Locate the cell with the specified text and output its [x, y] center coordinate. 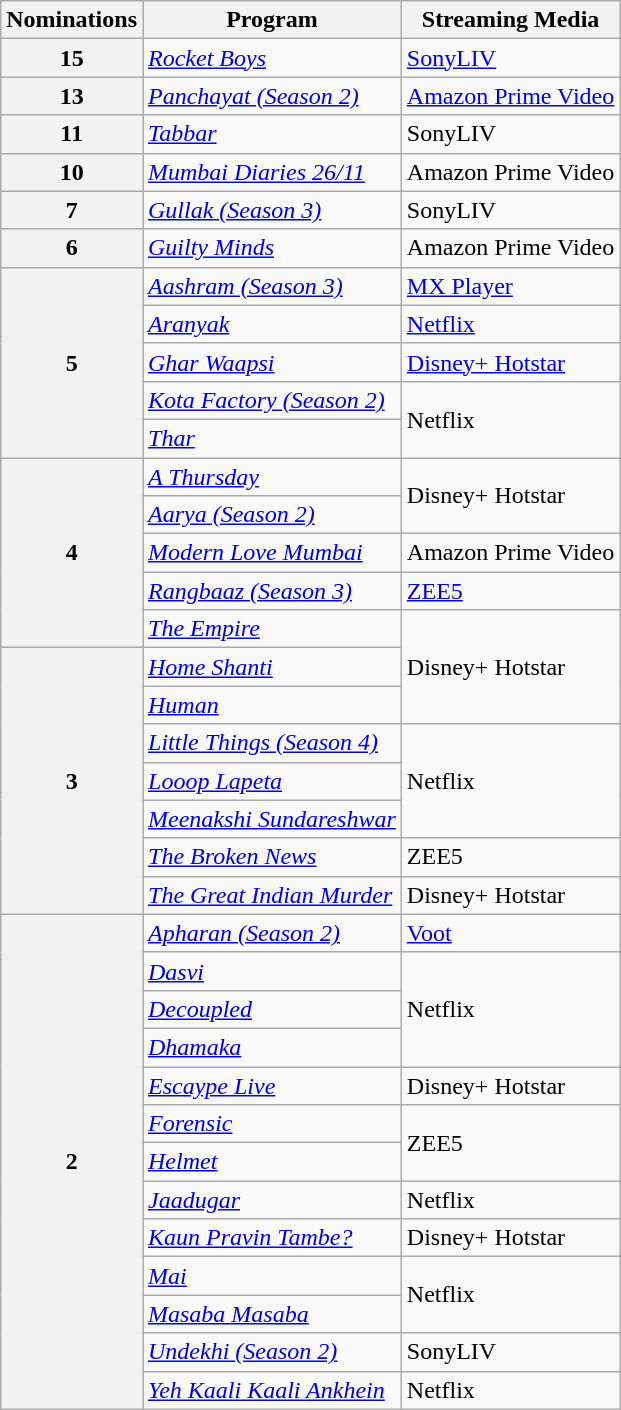
Helmet [272, 1162]
Tabbar [272, 134]
Apharan (Season 2) [272, 933]
Human [272, 705]
Escaype Live [272, 1085]
Aashram (Season 3) [272, 286]
6 [72, 248]
Dasvi [272, 971]
Decoupled [272, 1009]
Streaming Media [510, 20]
Undekhi (Season 2) [272, 1352]
Rangbaaz (Season 3) [272, 591]
Gullak (Season 3) [272, 210]
Dhamaka [272, 1047]
Ghar Waapsi [272, 362]
A Thursday [272, 477]
Modern Love Mumbai [272, 553]
The Empire [272, 629]
Jaadugar [272, 1200]
11 [72, 134]
Aarya (Season 2) [272, 515]
3 [72, 781]
Guilty Minds [272, 248]
Masaba Masaba [272, 1314]
Little Things (Season 4) [272, 743]
Thar [272, 438]
4 [72, 553]
10 [72, 172]
Yeh Kaali Kaali Ankhein [272, 1390]
2 [72, 1162]
Program [272, 20]
Mumbai Diaries 26/11 [272, 172]
The Broken News [272, 857]
Panchayat (Season 2) [272, 96]
Kota Factory (Season 2) [272, 400]
Rocket Boys [272, 58]
Aranyak [272, 324]
MX Player [510, 286]
Home Shanti [272, 667]
Mai [272, 1276]
13 [72, 96]
Meenakshi Sundareshwar [272, 819]
5 [72, 362]
7 [72, 210]
Forensic [272, 1124]
Voot [510, 933]
Nominations [72, 20]
The Great Indian Murder [272, 895]
Kaun Pravin Tambe? [272, 1238]
Looop Lapeta [272, 781]
15 [72, 58]
